Search for the cell housing the specified text and yield its [X, Y] center coordinate. 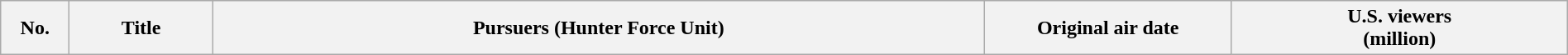
Original air date [1108, 28]
U.S. viewers(million) [1399, 28]
Title [141, 28]
No. [35, 28]
Pursuers (Hunter Force Unit) [599, 28]
